Extract the (x, y) coordinate from the center of the cell holding the provided text.  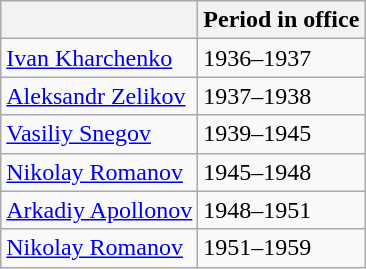
Vasiliy Snegov (100, 134)
Aleksandr Zelikov (100, 96)
1937–1938 (282, 96)
1948–1951 (282, 210)
Period in office (282, 20)
1936–1937 (282, 58)
1945–1948 (282, 172)
Ivan Kharchenko (100, 58)
1951–1959 (282, 248)
1939–1945 (282, 134)
Arkadiy Apollonov (100, 210)
